Scan for the cell matching the given text and deliver its (x, y) coordinate at center. 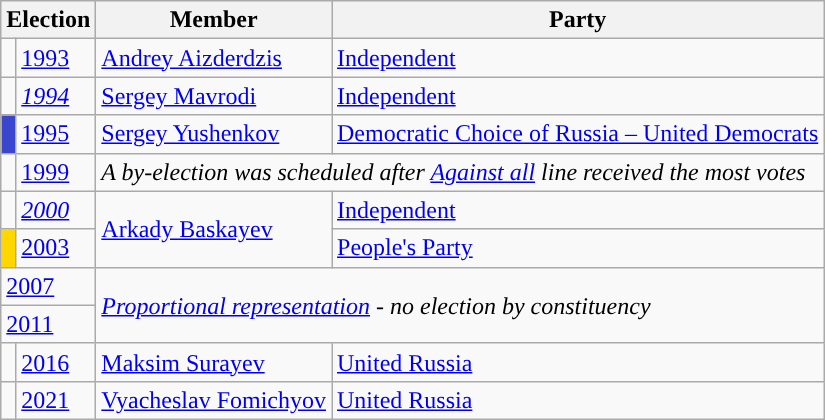
Sergey Mavrodi (214, 96)
Arkady Baskayev (214, 229)
Vyacheslav Fomichyov (214, 400)
Andrey Aizderdzis (214, 58)
2007 (48, 286)
2016 (56, 362)
2021 (56, 400)
1993 (56, 58)
Maksim Surayev (214, 362)
Proportional representation - no election by constituency (460, 305)
2011 (48, 324)
People's Party (578, 248)
2003 (56, 248)
1994 (56, 96)
Member (214, 20)
Sergey Yushenkov (214, 134)
Election (48, 20)
1995 (56, 134)
2000 (56, 210)
Democratic Choice of Russia – United Democrats (578, 134)
Party (578, 20)
A by-election was scheduled after Against all line received the most votes (460, 172)
1999 (56, 172)
